For the text-containing cell, return its midpoint in (X, Y) coordinate format. 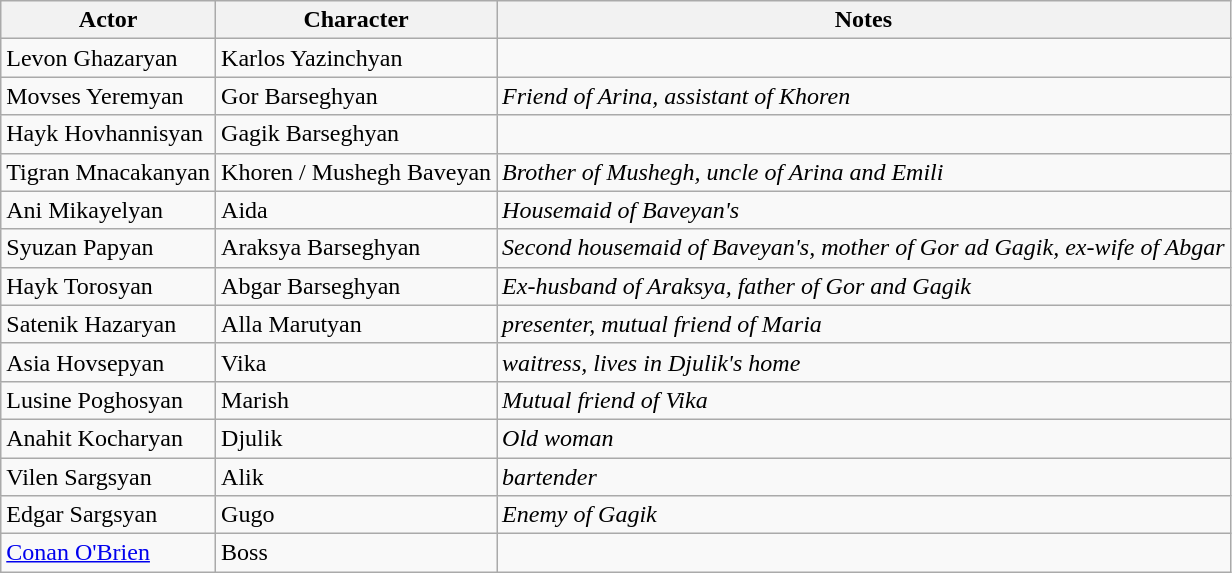
Djulik (356, 438)
Actor (108, 20)
Conan O'Brien (108, 553)
Ex-husband of Araksya, father of Gor and Gagik (864, 286)
Edgar Sargsyan (108, 515)
Syuzan Papyan (108, 248)
Vilen Sargsyan (108, 477)
Old woman (864, 438)
Asia Hovsepyan (108, 362)
Gagik Barseghyan (356, 134)
Anahit Kocharyan (108, 438)
Alla Marutyan (356, 324)
Aida (356, 210)
Tigran Mnacakanyan (108, 172)
Character (356, 20)
presenter, mutual friend of Maria (864, 324)
waitress, lives in Djulik's home (864, 362)
Araksya Barseghyan (356, 248)
Boss (356, 553)
Movses Yeremyan (108, 96)
Gor Barseghyan (356, 96)
Hayk Hovhannisyan (108, 134)
Hayk Torosyan (108, 286)
Abgar Barseghyan (356, 286)
Satenik Hazaryan (108, 324)
Levon Ghazaryan (108, 58)
Enemy of Gagik (864, 515)
Alik (356, 477)
Khoren / Mushegh Baveyan (356, 172)
Vika (356, 362)
Second housemaid of Baveyan's, mother of Gor ad Gagik, ex-wife of Abgar (864, 248)
Karlos Yazinchyan (356, 58)
Brother of Mushegh, uncle of Arina and Emili (864, 172)
Marish (356, 400)
Mutual friend of Vika (864, 400)
Lusine Poghosyan (108, 400)
Gugo (356, 515)
Ani Mikayelyan (108, 210)
Housemaid of Baveyan's (864, 210)
Friend of Arina, assistant of Khoren (864, 96)
bartender (864, 477)
Notes (864, 20)
